Pinpoint the cell where the given text exists, returning its [x, y] midpoint coordinate. 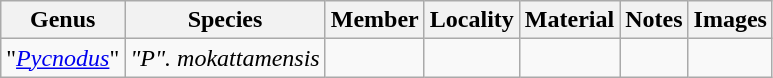
Images [730, 20]
Species [226, 20]
Notes [654, 20]
Locality [472, 20]
"Pycnodus" [63, 58]
Material [569, 20]
Member [374, 20]
"P". mokattamensis [226, 58]
Genus [63, 20]
